Locate the cell with the specified text and output its [X, Y] center coordinate. 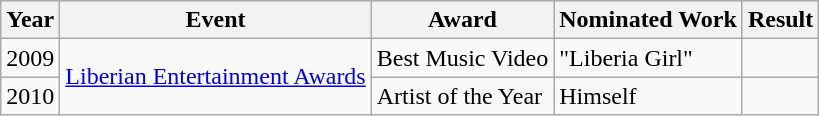
2010 [30, 96]
Award [462, 20]
Liberian Entertainment Awards [216, 77]
Artist of the Year [462, 96]
Year [30, 20]
"Liberia Girl" [648, 58]
Result [780, 20]
Event [216, 20]
Best Music Video [462, 58]
2009 [30, 58]
Nominated Work [648, 20]
Himself [648, 96]
